Provide the [X, Y] coordinate of the cell's center where the given text is located.  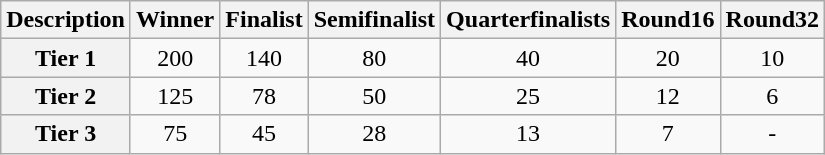
50 [374, 96]
125 [174, 96]
200 [174, 58]
12 [668, 96]
80 [374, 58]
40 [528, 58]
Round16 [668, 20]
Tier 3 [66, 134]
Semifinalist [374, 20]
- [772, 134]
Tier 1 [66, 58]
Winner [174, 20]
140 [264, 58]
7 [668, 134]
Description [66, 20]
6 [772, 96]
28 [374, 134]
10 [772, 58]
13 [528, 134]
78 [264, 96]
75 [174, 134]
20 [668, 58]
45 [264, 134]
Quarterfinalists [528, 20]
25 [528, 96]
Tier 2 [66, 96]
Round32 [772, 20]
Finalist [264, 20]
